Identify which cell holds the provided text, then report its (X, Y) central coordinate. 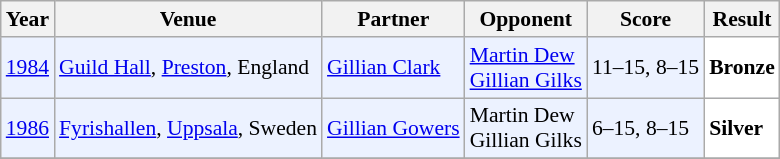
Gillian Gowers (394, 128)
Partner (394, 19)
Guild Hall, Preston, England (188, 68)
Year (28, 19)
1986 (28, 128)
Result (742, 19)
Venue (188, 19)
Fyrishallen, Uppsala, Sweden (188, 128)
Opponent (526, 19)
Bronze (742, 68)
Score (646, 19)
Silver (742, 128)
6–15, 8–15 (646, 128)
Gillian Clark (394, 68)
1984 (28, 68)
11–15, 8–15 (646, 68)
